Locate the cell with the specified text and output its (X, Y) center coordinate. 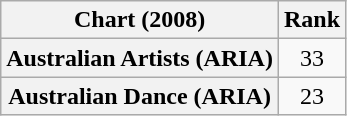
Chart (2008) (140, 20)
Rank (312, 20)
23 (312, 96)
Australian Artists (ARIA) (140, 58)
33 (312, 58)
Australian Dance (ARIA) (140, 96)
